Return [x, y] of the center of cell containing provided text 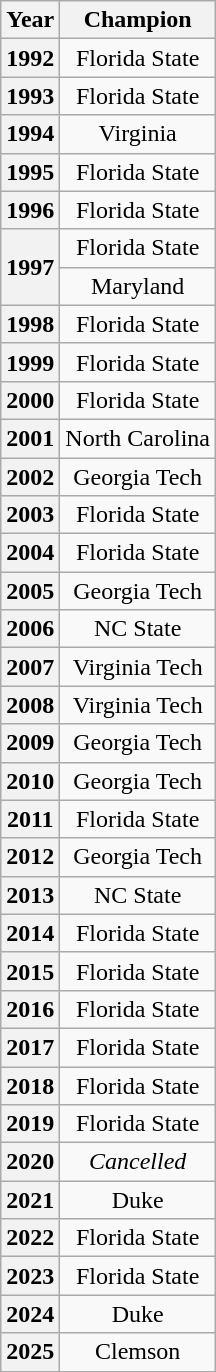
2018 [30, 1085]
2005 [30, 591]
2021 [30, 1200]
2004 [30, 553]
2024 [30, 1314]
1994 [30, 134]
2022 [30, 1238]
Cancelled [138, 1162]
2023 [30, 1276]
2002 [30, 477]
2016 [30, 1009]
1993 [30, 96]
2025 [30, 1352]
2020 [30, 1162]
2017 [30, 1047]
1992 [30, 58]
2001 [30, 438]
2014 [30, 933]
2000 [30, 400]
Year [30, 20]
Maryland [138, 286]
1996 [30, 210]
1999 [30, 362]
2003 [30, 515]
Virginia [138, 134]
2010 [30, 781]
2011 [30, 819]
2006 [30, 629]
2012 [30, 857]
2013 [30, 895]
2015 [30, 971]
2008 [30, 705]
2019 [30, 1124]
1995 [30, 172]
2007 [30, 667]
1997 [30, 267]
1998 [30, 324]
2009 [30, 743]
Clemson [138, 1352]
North Carolina [138, 438]
Champion [138, 20]
